Extract the (X, Y) coordinate from the center of the cell holding the provided text.  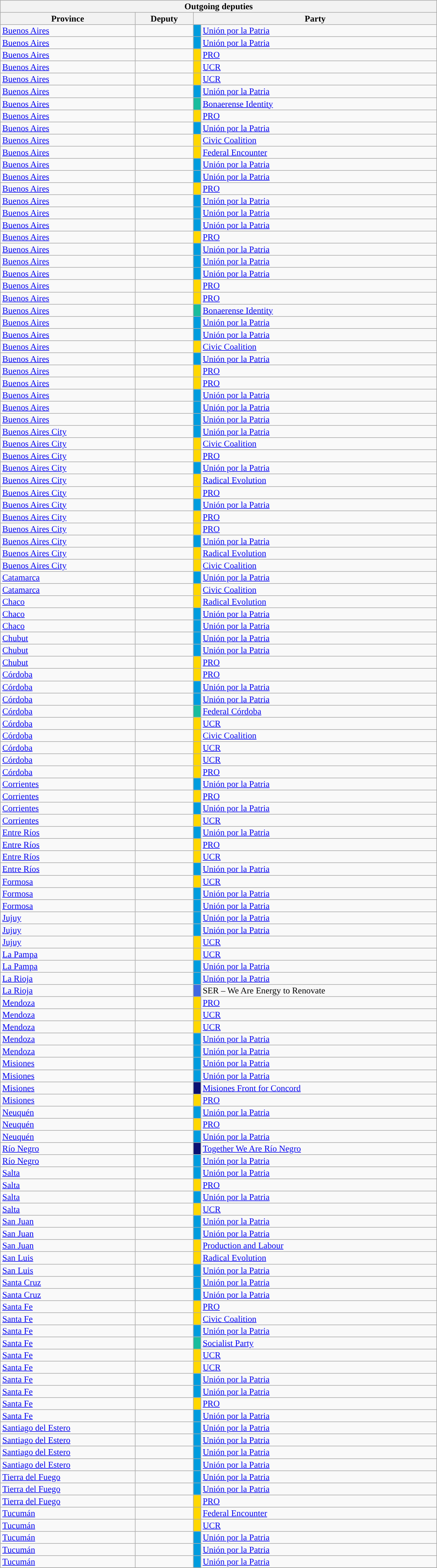
Socialist Party (319, 1343)
Deputy (164, 19)
Federal Córdoba (319, 711)
SER – We Are Energy to Renovate (319, 991)
Together We Are Río Negro (319, 1149)
Province (68, 19)
Outgoing deputies (219, 7)
Party (315, 19)
Production and Labour (319, 1246)
Misiones Front for Concord (319, 1088)
